Extract the (x, y) coordinate from the center of the cell holding the provided text.  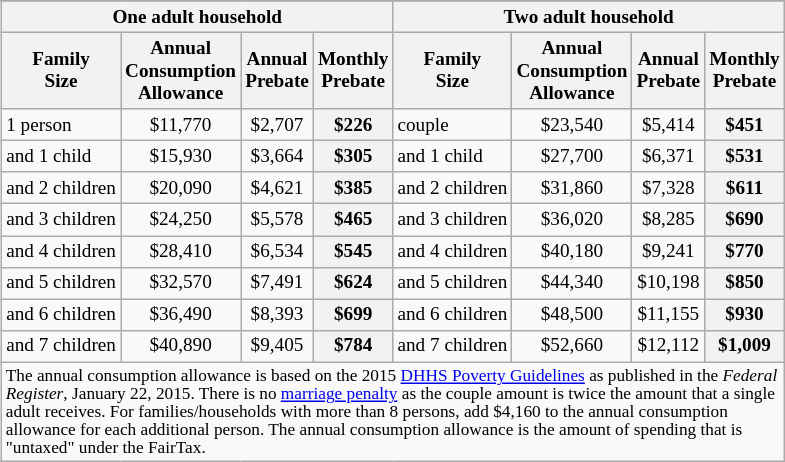
$531 (745, 157)
$32,570 (181, 283)
$1,009 (745, 347)
$31,860 (572, 188)
$385 (353, 188)
$24,250 (181, 220)
$7,328 (668, 188)
$6,534 (278, 252)
$611 (745, 188)
$3,664 (278, 157)
$690 (745, 220)
$40,890 (181, 347)
couple (452, 125)
$545 (353, 252)
$5,414 (668, 125)
1 person (62, 125)
$27,700 (572, 157)
$52,660 (572, 347)
$6,371 (668, 157)
$11,770 (181, 125)
$451 (745, 125)
$11,155 (668, 315)
$40,180 (572, 252)
$465 (353, 220)
$36,490 (181, 315)
$305 (353, 157)
$4,621 (278, 188)
$20,090 (181, 188)
$12,112 (668, 347)
$699 (353, 315)
$23,540 (572, 125)
$9,241 (668, 252)
$770 (745, 252)
One adult household (198, 17)
$7,491 (278, 283)
Two adult household (588, 17)
$2,707 (278, 125)
$930 (745, 315)
$8,393 (278, 315)
$48,500 (572, 315)
$5,578 (278, 220)
$784 (353, 347)
$28,410 (181, 252)
$9,405 (278, 347)
$10,198 (668, 283)
$850 (745, 283)
$15,930 (181, 157)
$226 (353, 125)
$44,340 (572, 283)
$624 (353, 283)
$36,020 (572, 220)
$8,285 (668, 220)
